Extract the [x, y] coordinate from the center of the cell holding the provided text.  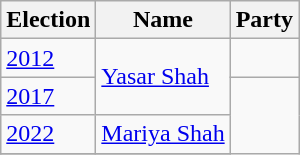
2022 [48, 134]
Election [48, 20]
2017 [48, 96]
Yasar Shah [163, 77]
2012 [48, 58]
Party [264, 20]
Mariya Shah [163, 134]
Name [163, 20]
